Search for the cell housing the specified text and yield its (x, y) center coordinate. 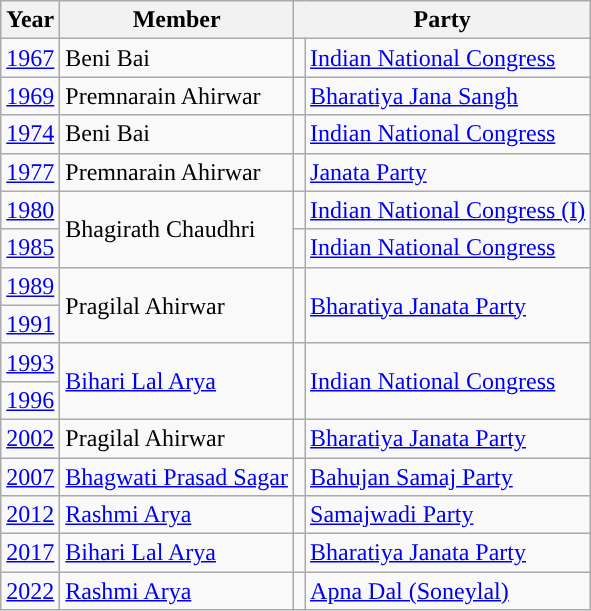
Party (442, 20)
1974 (30, 134)
Bahujan Samaj Party (448, 477)
1989 (30, 286)
1996 (30, 400)
Indian National Congress (I) (448, 210)
2002 (30, 438)
2012 (30, 515)
Bhagwati Prasad Sagar (177, 477)
Bharatiya Jana Sangh (448, 96)
1980 (30, 210)
1985 (30, 248)
Year (30, 20)
Samajwadi Party (448, 515)
2017 (30, 553)
Member (177, 20)
2022 (30, 591)
1993 (30, 362)
1969 (30, 96)
Janata Party (448, 172)
2007 (30, 477)
Apna Dal (Soneylal) (448, 591)
1977 (30, 172)
1967 (30, 58)
Bhagirath Chaudhri (177, 229)
1991 (30, 324)
